Output the (x, y) coordinate of the center of the cell containing the given text.  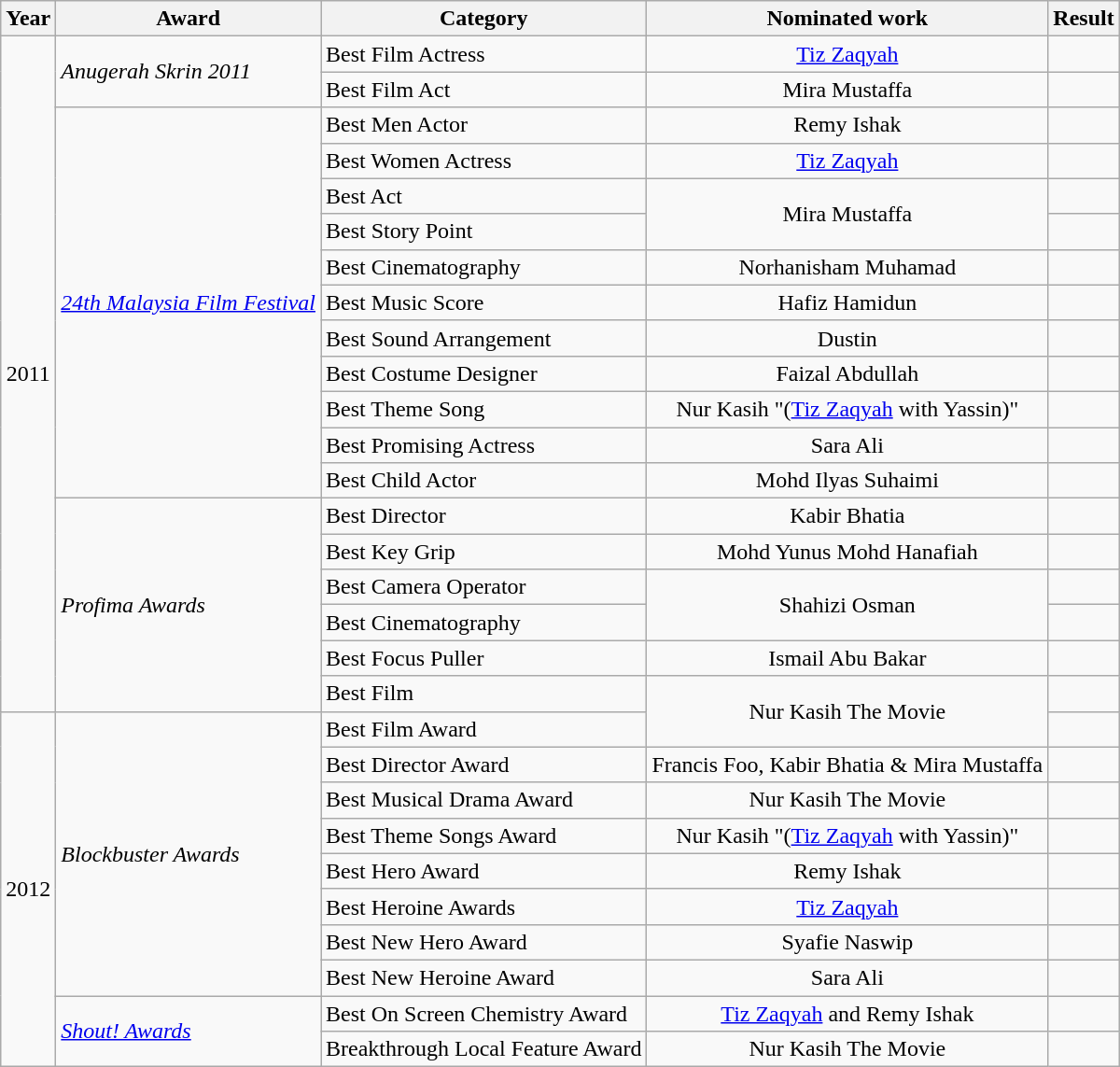
Best Women Actress (483, 161)
2012 (28, 889)
Kabir Bhatia (847, 516)
Mohd Ilyas Suhaimi (847, 481)
Best Hero Award (483, 871)
Best Musical Drama Award (483, 800)
Best Sound Arrangement (483, 338)
Best Key Grip (483, 552)
Best Heroine Awards (483, 906)
Breakthrough Local Feature Award (483, 1049)
Mohd Yunus Mohd Hanafiah (847, 552)
2011 (28, 373)
Shout! Awards (189, 1031)
Best Film (483, 694)
Best Act (483, 196)
Anugerah Skrin 2011 (189, 72)
Best Story Point (483, 232)
Francis Foo, Kabir Bhatia & Mira Mustaffa (847, 765)
Category (483, 19)
Best Men Actor (483, 125)
Dustin (847, 338)
24th Malaysia Film Festival (189, 302)
Best New Hero Award (483, 942)
Faizal Abdullah (847, 373)
Blockbuster Awards (189, 853)
Best Focus Puller (483, 658)
Best Theme Songs Award (483, 835)
Best Theme Song (483, 409)
Syafie Naswip (847, 942)
Hafiz Hamidun (847, 302)
Best New Heroine Award (483, 977)
Best Director Award (483, 765)
Ismail Abu Bakar (847, 658)
Best Director (483, 516)
Best Film Act (483, 90)
Year (28, 19)
Best Music Score (483, 302)
Best Costume Designer (483, 373)
Tiz Zaqyah and Remy Ishak (847, 1013)
Best Camera Operator (483, 587)
Award (189, 19)
Norhanisham Muhamad (847, 267)
Profima Awards (189, 605)
Result (1084, 19)
Shahizi Osman (847, 605)
Best Film Award (483, 729)
Best Child Actor (483, 481)
Nominated work (847, 19)
Best Promising Actress (483, 445)
Best Film Actress (483, 54)
Best On Screen Chemistry Award (483, 1013)
